Locate the cell with the specified text and output its [X, Y] center coordinate. 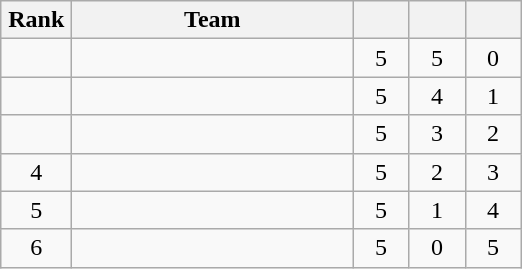
Rank [36, 20]
Team [212, 20]
6 [36, 248]
